Return (X, Y) of the center of cell containing provided text 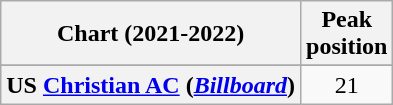
Chart (2021-2022) (151, 34)
21 (347, 85)
Peak position (347, 34)
US Christian AC (Billboard) (151, 85)
